Return (X, Y) of the center of cell containing provided text 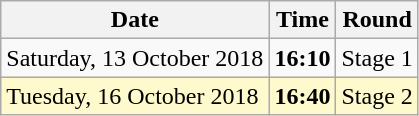
Date (135, 20)
Stage 1 (377, 58)
16:40 (302, 96)
Time (302, 20)
Stage 2 (377, 96)
16:10 (302, 58)
Saturday, 13 October 2018 (135, 58)
Tuesday, 16 October 2018 (135, 96)
Round (377, 20)
